Scan for the cell matching the given text and deliver its (x, y) coordinate at center. 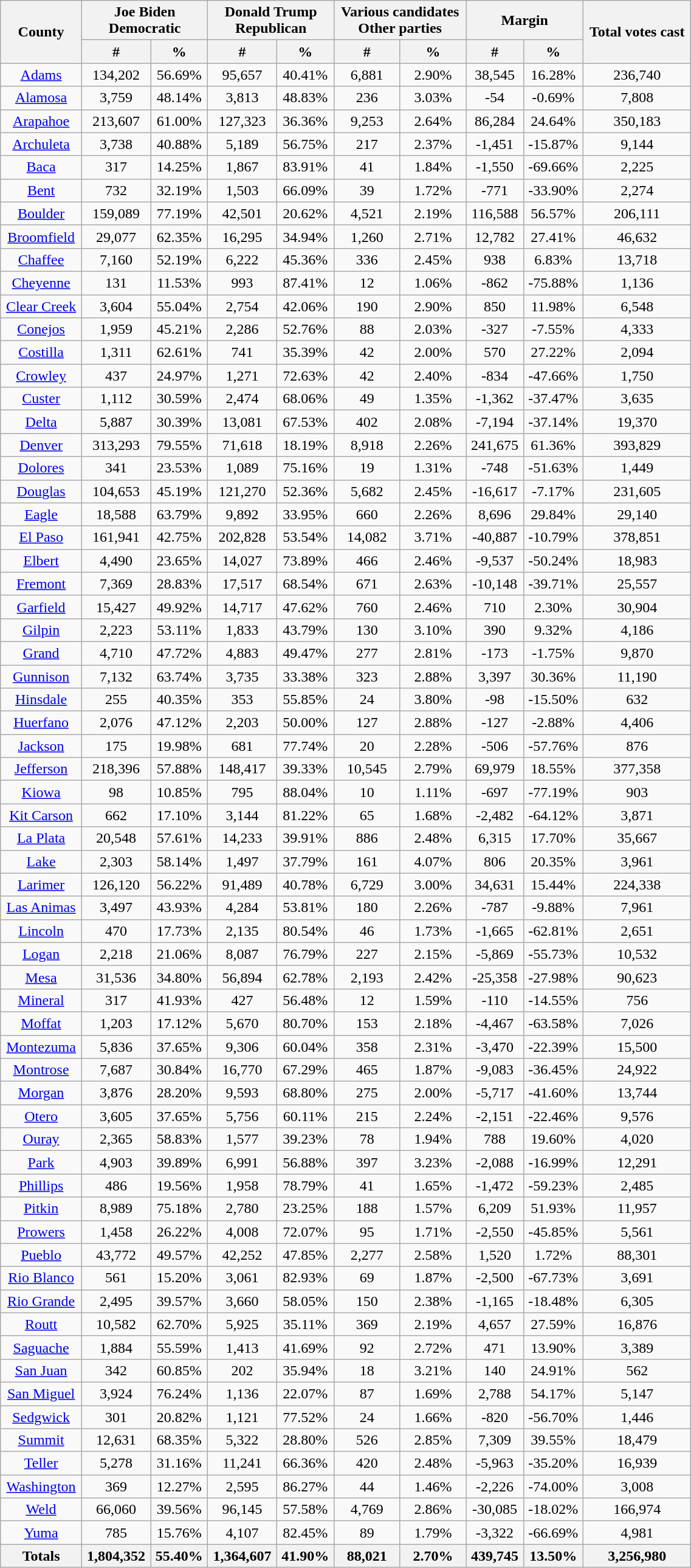
-9,537 (495, 561)
39.23% (305, 1139)
6,222 (242, 260)
13.90% (553, 1347)
39.57% (179, 1301)
7,132 (115, 677)
2,223 (115, 630)
4,186 (637, 630)
40.78% (305, 885)
4,008 (242, 1232)
161,941 (115, 537)
2.71% (433, 237)
-3,322 (495, 1533)
-110 (495, 1000)
66.36% (305, 1463)
2.79% (433, 769)
8,989 (115, 1209)
Baca (41, 167)
1.84% (433, 167)
-98 (495, 700)
5,561 (637, 1232)
55.85% (305, 700)
795 (242, 792)
526 (367, 1440)
662 (115, 815)
2.63% (433, 584)
13.50% (553, 1556)
4,710 (115, 653)
-59.23% (553, 1186)
-5,717 (495, 1093)
2.08% (433, 422)
42.06% (305, 306)
3,061 (242, 1278)
Huerfano (41, 723)
11.53% (179, 283)
5,925 (242, 1324)
1,958 (242, 1186)
Broomfield (41, 237)
-77.19% (553, 792)
Pueblo (41, 1255)
61.36% (553, 445)
231,605 (637, 491)
9.32% (553, 630)
850 (495, 306)
4,981 (637, 1533)
89 (367, 1533)
-16,617 (495, 491)
3,738 (115, 144)
1,089 (242, 468)
217 (367, 144)
48.83% (305, 98)
12.27% (179, 1487)
342 (115, 1370)
224,338 (637, 885)
18 (367, 1370)
2.58% (433, 1255)
166,974 (637, 1510)
5,189 (242, 144)
58.83% (179, 1139)
Eagle (41, 514)
3,144 (242, 815)
-30,085 (495, 1510)
1,121 (242, 1417)
18.55% (553, 769)
-63.58% (553, 1023)
49.47% (305, 653)
39.89% (179, 1162)
25,557 (637, 584)
Sedgwick (41, 1417)
671 (367, 584)
16,295 (242, 237)
562 (637, 1370)
56.48% (305, 1000)
-39.71% (553, 584)
2.15% (433, 954)
80.70% (305, 1023)
150 (367, 1301)
341 (115, 468)
69 (367, 1278)
756 (637, 1000)
-66.69% (553, 1533)
486 (115, 1186)
10.85% (179, 792)
255 (115, 700)
53.11% (179, 630)
26.22% (179, 1232)
350,183 (637, 121)
161 (367, 862)
91,489 (242, 885)
56.75% (305, 144)
4,521 (367, 213)
153 (367, 1023)
67.53% (305, 422)
95 (367, 1232)
-67.73% (553, 1278)
4,020 (637, 1139)
-10.79% (553, 537)
39.33% (305, 769)
-41.60% (553, 1093)
Grand (41, 653)
63.79% (179, 514)
-33.90% (553, 190)
45.21% (179, 330)
77.74% (305, 746)
Otero (41, 1116)
-820 (495, 1417)
62.61% (179, 353)
Total votes cast (637, 32)
3,605 (115, 1116)
-57.76% (553, 746)
2.18% (433, 1023)
35,667 (637, 838)
-1,550 (495, 167)
16.28% (553, 75)
Clear Creek (41, 306)
11,190 (637, 677)
2.37% (433, 144)
41.93% (179, 1000)
732 (115, 190)
180 (367, 908)
1,260 (367, 237)
11,241 (242, 1463)
-51.63% (553, 468)
465 (367, 1070)
9,306 (242, 1046)
788 (495, 1139)
54.17% (553, 1394)
44 (367, 1487)
41.69% (305, 1347)
-327 (495, 330)
23.65% (179, 561)
34.94% (305, 237)
2,225 (637, 167)
17.70% (553, 838)
3.00% (433, 885)
75.16% (305, 468)
Arapahoe (41, 121)
30.84% (179, 1070)
6,881 (367, 75)
County (41, 32)
39.91% (305, 838)
3,604 (115, 306)
2.42% (433, 977)
358 (367, 1046)
121,270 (242, 491)
353 (242, 700)
60.85% (179, 1370)
12,631 (115, 1440)
1.57% (433, 1209)
-40,887 (495, 537)
27.41% (553, 237)
-15.50% (553, 700)
1.11% (433, 792)
73.89% (305, 561)
45.19% (179, 491)
236 (367, 98)
61.00% (179, 121)
35.94% (305, 1370)
17.10% (179, 815)
4,107 (242, 1533)
-25,358 (495, 977)
19 (367, 468)
134,202 (115, 75)
19,370 (637, 422)
47.12% (179, 723)
29,077 (115, 237)
2,076 (115, 723)
313,293 (115, 445)
7,160 (115, 260)
62.70% (179, 1324)
La Plata (41, 838)
14,082 (367, 537)
-45.85% (553, 1232)
-7,194 (495, 422)
5,836 (115, 1046)
104,653 (115, 491)
2,135 (242, 931)
12,291 (637, 1162)
23.25% (305, 1209)
9,892 (242, 514)
3,735 (242, 677)
126,120 (115, 885)
1.31% (433, 468)
1,884 (115, 1347)
3.23% (433, 1162)
5,278 (115, 1463)
17.73% (179, 931)
Routt (41, 1324)
Mineral (41, 1000)
-2,088 (495, 1162)
56.88% (305, 1162)
17.12% (179, 1023)
131 (115, 283)
7,026 (637, 1023)
43,772 (115, 1255)
Crowley (41, 376)
57.88% (179, 769)
34.80% (179, 977)
56.57% (553, 213)
-748 (495, 468)
3,813 (242, 98)
9,870 (637, 653)
22.07% (305, 1394)
92 (367, 1347)
-7.55% (553, 330)
87.41% (305, 283)
-1,165 (495, 1301)
Archuleta (41, 144)
14,233 (242, 838)
1,497 (242, 862)
-62.81% (553, 931)
86.27% (305, 1487)
66,060 (115, 1510)
2,651 (637, 931)
23.53% (179, 468)
1,959 (115, 330)
5,322 (242, 1440)
76.24% (179, 1394)
Elbert (41, 561)
-2,500 (495, 1278)
10,545 (367, 769)
785 (115, 1533)
2,495 (115, 1301)
3,759 (115, 98)
40.41% (305, 75)
4,406 (637, 723)
660 (367, 514)
402 (367, 422)
3.10% (433, 630)
275 (367, 1093)
18,983 (637, 561)
Joe BidenDemocratic (145, 21)
69,979 (495, 769)
1.46% (433, 1487)
16,876 (637, 1324)
-862 (495, 283)
420 (367, 1463)
4,333 (637, 330)
45.36% (305, 260)
15.44% (553, 885)
3,256,980 (637, 1556)
127 (367, 723)
51.93% (553, 1209)
65 (367, 815)
Conejos (41, 330)
8,918 (367, 445)
13,081 (242, 422)
68.06% (305, 399)
-7.17% (553, 491)
393,829 (637, 445)
-54 (495, 98)
Rio Grande (41, 1301)
-1,665 (495, 931)
Prowers (41, 1232)
39 (367, 190)
Morgan (41, 1093)
9,144 (637, 144)
Fremont (41, 584)
42,501 (242, 213)
5,756 (242, 1116)
471 (495, 1347)
3,008 (637, 1487)
6,305 (637, 1301)
175 (115, 746)
148,417 (242, 769)
88,021 (367, 1556)
6,548 (637, 306)
3.21% (433, 1370)
47.85% (305, 1255)
35.39% (305, 353)
Denver (41, 445)
5,887 (115, 422)
1,112 (115, 399)
6.83% (553, 260)
62.35% (179, 237)
-14.55% (553, 1000)
21.06% (179, 954)
760 (367, 607)
27.22% (553, 353)
79.55% (179, 445)
1.94% (433, 1139)
-56.70% (553, 1417)
98 (115, 792)
Donald TrumpRepublican (271, 21)
2.40% (433, 376)
632 (637, 700)
993 (242, 283)
20,548 (115, 838)
1.65% (433, 1186)
49.57% (179, 1255)
1.06% (433, 283)
3,924 (115, 1394)
Mesa (41, 977)
24.97% (179, 376)
Chaffee (41, 260)
Hinsdale (41, 700)
-1,451 (495, 144)
2,595 (242, 1487)
336 (367, 260)
58.05% (305, 1301)
561 (115, 1278)
202 (242, 1370)
20 (367, 746)
10 (367, 792)
710 (495, 607)
2,754 (242, 306)
390 (495, 630)
88 (367, 330)
28.80% (305, 1440)
56.22% (179, 885)
2.28% (433, 746)
83.91% (305, 167)
-1,472 (495, 1186)
227 (367, 954)
24.91% (553, 1370)
7,808 (637, 98)
6,991 (242, 1162)
53.54% (305, 537)
-36.45% (553, 1070)
60.04% (305, 1046)
30.39% (179, 422)
55.59% (179, 1347)
Teller (41, 1463)
49.92% (179, 607)
13,744 (637, 1093)
46,632 (637, 237)
19.98% (179, 746)
San Juan (41, 1370)
57.58% (305, 1510)
28.83% (179, 584)
Montrose (41, 1070)
9,253 (367, 121)
Delta (41, 422)
2.86% (433, 1510)
Kit Carson (41, 815)
2,780 (242, 1209)
236,740 (637, 75)
159,089 (115, 213)
-771 (495, 190)
El Paso (41, 537)
3,691 (637, 1278)
-27.98% (553, 977)
2.24% (433, 1116)
Las Animas (41, 908)
1.71% (433, 1232)
3,660 (242, 1301)
Gunnison (41, 677)
2.30% (553, 607)
78 (367, 1139)
2,788 (495, 1394)
3,871 (637, 815)
-22.39% (553, 1046)
Lincoln (41, 931)
3,876 (115, 1093)
-2,550 (495, 1232)
427 (242, 1000)
-18.02% (553, 1510)
87 (367, 1394)
-55.73% (553, 954)
20.82% (179, 1417)
11.98% (553, 306)
1,311 (115, 353)
-69.66% (553, 167)
806 (495, 862)
681 (242, 746)
-3,470 (495, 1046)
-37.14% (553, 422)
241,675 (495, 445)
Margin (525, 21)
439,745 (495, 1556)
40.88% (179, 144)
Kiowa (41, 792)
2,365 (115, 1139)
-2.88% (553, 723)
1,203 (115, 1023)
75.18% (179, 1209)
63.74% (179, 677)
16,939 (637, 1463)
2.81% (433, 653)
1,446 (637, 1417)
17,517 (242, 584)
2.85% (433, 1440)
Douglas (41, 491)
-5,963 (495, 1463)
33.95% (305, 514)
Moffat (41, 1023)
14.25% (179, 167)
7,309 (495, 1440)
2,193 (367, 977)
29,140 (637, 514)
68.35% (179, 1440)
1.59% (433, 1000)
-1,362 (495, 399)
-18.48% (553, 1301)
38,545 (495, 75)
72.07% (305, 1232)
1,833 (242, 630)
6,315 (495, 838)
8,696 (495, 514)
10,582 (115, 1324)
876 (637, 746)
18.19% (305, 445)
-47.66% (553, 376)
33.38% (305, 677)
470 (115, 931)
3.71% (433, 537)
Bent (41, 190)
1,577 (242, 1139)
Larimer (41, 885)
88,301 (637, 1255)
9,576 (637, 1116)
9,593 (242, 1093)
81.22% (305, 815)
6,209 (495, 1209)
202,828 (242, 537)
4,769 (367, 1510)
-5,869 (495, 954)
30.36% (553, 677)
88.04% (305, 792)
31,536 (115, 977)
886 (367, 838)
68.54% (305, 584)
16,770 (242, 1070)
2.38% (433, 1301)
56.69% (179, 75)
Weld (41, 1510)
Totals (41, 1556)
-16.99% (553, 1162)
55.04% (179, 306)
Montezuma (41, 1046)
4,903 (115, 1162)
-787 (495, 908)
1,449 (637, 468)
77.19% (179, 213)
-10,148 (495, 584)
Garfield (41, 607)
3.03% (433, 98)
2,303 (115, 862)
43.79% (305, 630)
-22.46% (553, 1116)
215 (367, 1116)
Rio Blanco (41, 1278)
2,094 (637, 353)
1.68% (433, 815)
1,458 (115, 1232)
24.64% (553, 121)
47.62% (305, 607)
Costilla (41, 353)
570 (495, 353)
-0.69% (553, 98)
2,218 (115, 954)
301 (115, 1417)
-74.00% (553, 1487)
Summit (41, 1440)
Ouray (41, 1139)
52.76% (305, 330)
52.36% (305, 491)
Yuma (41, 1533)
3,389 (637, 1347)
48.14% (179, 98)
Logan (41, 954)
1.69% (433, 1394)
42,252 (242, 1255)
Dolores (41, 468)
72.63% (305, 376)
41.90% (305, 1556)
86,284 (495, 121)
14,717 (242, 607)
8,087 (242, 954)
1.79% (433, 1533)
5,147 (637, 1394)
-37.47% (553, 399)
67.29% (305, 1070)
188 (367, 1209)
-2,226 (495, 1487)
3.80% (433, 700)
20.35% (553, 862)
1,867 (242, 167)
34,631 (495, 885)
Jackson (41, 746)
-2,482 (495, 815)
-1.75% (553, 653)
35.11% (305, 1324)
4.07% (433, 862)
15.20% (179, 1278)
52.19% (179, 260)
82.45% (305, 1533)
-697 (495, 792)
62.78% (305, 977)
-50.24% (553, 561)
29.84% (553, 514)
56,894 (242, 977)
2.72% (433, 1347)
-9.88% (553, 908)
377,358 (637, 769)
71,618 (242, 445)
18,588 (115, 514)
95,657 (242, 75)
50.00% (305, 723)
-15.87% (553, 144)
1,271 (242, 376)
24,922 (637, 1070)
Custer (41, 399)
28.20% (179, 1093)
1.73% (433, 931)
30,904 (637, 607)
2,203 (242, 723)
1.35% (433, 399)
206,111 (637, 213)
1.66% (433, 1417)
4,284 (242, 908)
2,277 (367, 1255)
1,520 (495, 1255)
Boulder (41, 213)
San Miguel (41, 1394)
1,413 (242, 1347)
Adams (41, 75)
13,718 (637, 260)
-834 (495, 376)
55.40% (179, 1556)
190 (367, 306)
3,635 (637, 399)
47.72% (179, 653)
378,851 (637, 537)
4,657 (495, 1324)
Jefferson (41, 769)
-173 (495, 653)
12,782 (495, 237)
2.03% (433, 330)
130 (367, 630)
1,804,352 (115, 1556)
5,670 (242, 1023)
10,532 (637, 954)
1,503 (242, 190)
30.59% (179, 399)
-75.88% (553, 283)
2.64% (433, 121)
37.79% (305, 862)
3,961 (637, 862)
127,323 (242, 121)
68.80% (305, 1093)
397 (367, 1162)
Pitkin (41, 1209)
Various candidatesOther parties (400, 21)
20.62% (305, 213)
11,957 (637, 1209)
76.79% (305, 954)
-64.12% (553, 815)
31.16% (179, 1463)
2.31% (433, 1046)
1,750 (637, 376)
14,027 (242, 561)
7,687 (115, 1070)
3,497 (115, 908)
43.93% (179, 908)
-35.20% (553, 1463)
6,729 (367, 885)
323 (367, 677)
437 (115, 376)
1,364,607 (242, 1556)
116,588 (495, 213)
Alamosa (41, 98)
32.19% (179, 190)
2,274 (637, 190)
-4,467 (495, 1023)
39.55% (553, 1440)
80.54% (305, 931)
Gilpin (41, 630)
57.61% (179, 838)
15,427 (115, 607)
19.56% (179, 1186)
3,397 (495, 677)
49 (367, 399)
-9,083 (495, 1070)
66.09% (305, 190)
Park (41, 1162)
19.60% (553, 1139)
82.93% (305, 1278)
7,369 (115, 584)
53.81% (305, 908)
-2,151 (495, 1116)
27.59% (553, 1324)
39.56% (179, 1510)
938 (495, 260)
40.35% (179, 700)
Washington (41, 1487)
218,396 (115, 769)
903 (637, 792)
36.36% (305, 121)
277 (367, 653)
18,479 (637, 1440)
5,682 (367, 491)
15.76% (179, 1533)
140 (495, 1370)
Saguache (41, 1347)
46 (367, 931)
2.70% (433, 1556)
2,474 (242, 399)
4,883 (242, 653)
96,145 (242, 1510)
741 (242, 353)
77.52% (305, 1417)
466 (367, 561)
42.75% (179, 537)
58.14% (179, 862)
213,607 (115, 121)
2,286 (242, 330)
78.79% (305, 1186)
-127 (495, 723)
Lake (41, 862)
Phillips (41, 1186)
Cheyenne (41, 283)
7,961 (637, 908)
4,490 (115, 561)
60.11% (305, 1116)
90,623 (637, 977)
15,500 (637, 1046)
2,485 (637, 1186)
-506 (495, 746)
